Extract the [X, Y] coordinate from the center of the cell holding the provided text.  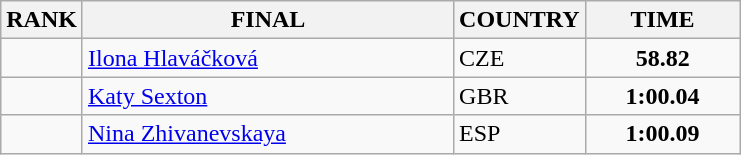
1:00.04 [662, 96]
CZE [520, 58]
Ilona Hlaváčková [268, 58]
Nina Zhivanevskaya [268, 134]
GBR [520, 96]
COUNTRY [520, 20]
ESP [520, 134]
FINAL [268, 20]
58.82 [662, 58]
TIME [662, 20]
RANK [42, 20]
1:00.09 [662, 134]
Katy Sexton [268, 96]
